Provide the (X, Y) coordinate of the cell's center where the given text is located.  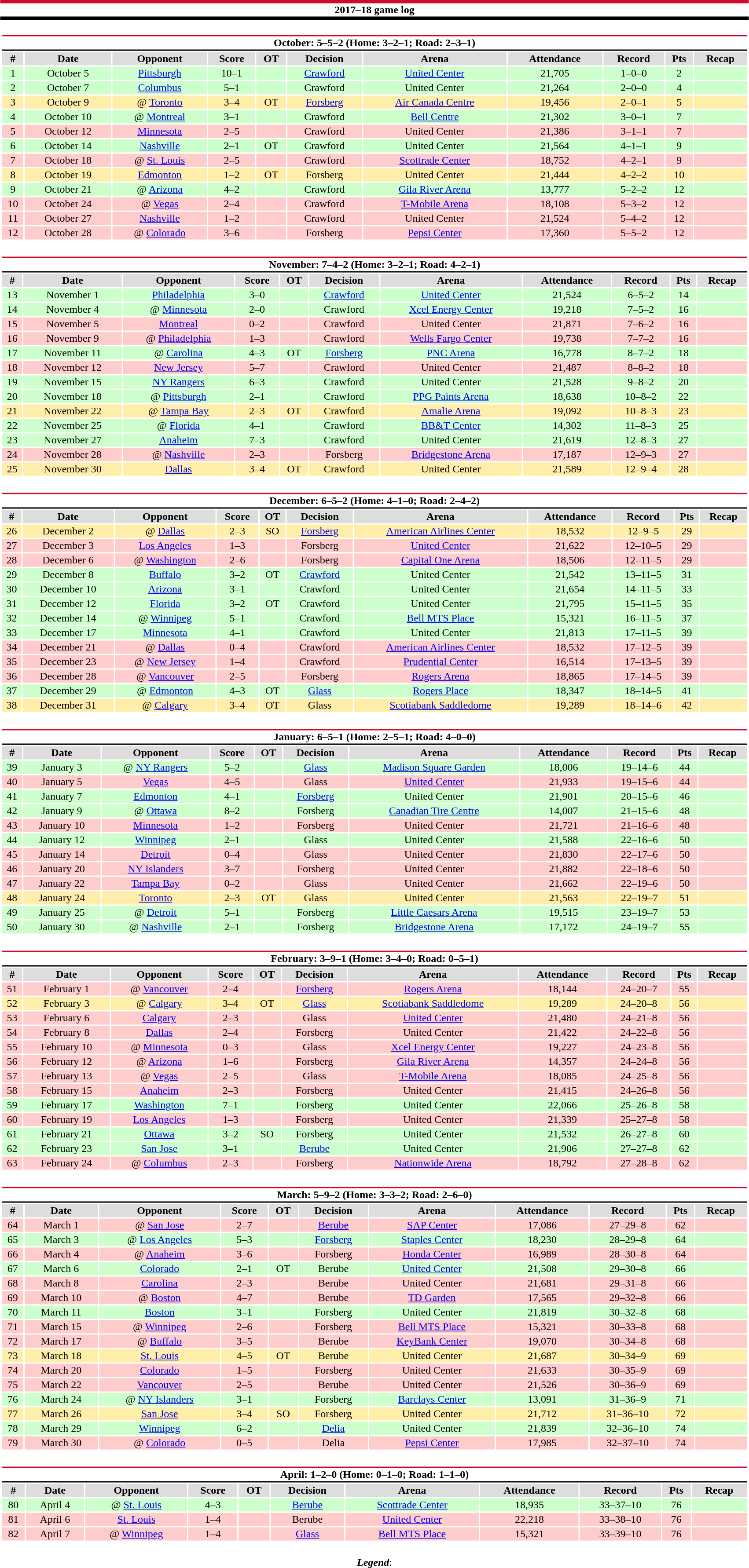
21,871 (567, 324)
December 29 (68, 691)
21–15–6 (639, 811)
25–26–8 (639, 1105)
21,882 (563, 869)
Carolina (159, 1283)
October 27 (68, 219)
21,588 (563, 840)
27–27–8 (639, 1148)
43 (12, 826)
21–16–6 (639, 826)
October 5 (68, 73)
24–24–8 (639, 1061)
19,092 (567, 411)
February 15 (67, 1090)
October 24 (68, 204)
February 6 (67, 1018)
January 14 (62, 855)
21,619 (567, 440)
New Jersey (179, 367)
Columbus (160, 88)
24–19–7 (639, 927)
52 (12, 1003)
21,487 (567, 367)
30–36–9 (628, 1385)
24–26–8 (639, 1090)
5–3–2 (634, 204)
February 21 (67, 1134)
1–5 (244, 1370)
19 (12, 382)
49 (12, 913)
78 (12, 1428)
4–2–1 (634, 161)
20–15–6 (639, 797)
31–36–9 (628, 1399)
0–5 (244, 1443)
@ Toronto (160, 102)
Calgary (159, 1018)
December 6 (68, 560)
November 5 (73, 324)
19,738 (567, 338)
21,532 (562, 1134)
21,906 (562, 1148)
19–14–6 (639, 768)
21,526 (542, 1385)
17,985 (542, 1443)
10–1 (231, 73)
9–8–2 (641, 382)
22,218 (529, 1520)
Madison Square Garden (434, 768)
PPG Paints Arena (451, 396)
December 14 (68, 618)
16,514 (570, 662)
15–11–5 (643, 604)
@ NY Islanders (159, 1399)
24 (12, 454)
@ Columbus (159, 1163)
Bell Centre (435, 117)
December 17 (68, 633)
November 18 (73, 396)
2–0 (257, 309)
5–5–2 (634, 233)
@ Los Angeles (159, 1240)
80 (13, 1505)
4–1–1 (634, 146)
36 (11, 676)
October 28 (68, 233)
24–20–7 (639, 989)
3–0 (257, 295)
2–0–0 (634, 88)
47 (12, 884)
3–1–1 (634, 132)
December 10 (68, 589)
Ottawa (159, 1134)
Prudential Center (440, 662)
33–39–10 (620, 1534)
21,819 (542, 1312)
57 (12, 1076)
SAP Center (432, 1225)
November 11 (73, 353)
March 22 (61, 1385)
December 3 (68, 546)
26 (11, 531)
21,705 (555, 73)
@ Anaheim (159, 1254)
Wells Fargo Center (451, 338)
21,795 (570, 604)
17,565 (542, 1298)
@ Detroit (155, 913)
61 (12, 1134)
45 (12, 855)
March 15 (61, 1327)
40 (12, 782)
3–0–1 (634, 117)
@ Washington (165, 560)
December 28 (68, 676)
7–5–2 (641, 309)
Little Caesars Arena (434, 913)
30–35–9 (628, 1370)
March 24 (61, 1399)
29–32–8 (628, 1298)
3–7 (232, 869)
75 (12, 1385)
October 9 (68, 102)
14,302 (567, 425)
27–29–8 (628, 1225)
21,564 (555, 146)
11–8–3 (641, 425)
12–11–5 (643, 560)
17,187 (567, 454)
@ Boston (159, 1298)
17 (12, 353)
@ Pittsburgh (179, 396)
12–8–3 (641, 440)
March 8 (61, 1283)
27–28–8 (639, 1163)
@ New Jersey (165, 662)
22–17–6 (639, 855)
18,144 (562, 989)
February 3 (67, 1003)
February 23 (67, 1148)
Amalie Arena (451, 411)
KeyBank Center (432, 1341)
January 20 (62, 869)
January 3 (62, 768)
21,839 (542, 1428)
79 (12, 1443)
Honda Center (432, 1254)
21,563 (563, 898)
6–2 (244, 1428)
21,422 (562, 1032)
25–27–8 (639, 1119)
March 6 (61, 1269)
Boston (159, 1312)
21 (12, 411)
21,687 (542, 1356)
PNC Arena (451, 353)
8–8–2 (641, 367)
7–1 (230, 1105)
March: 5–9–2 (Home: 3–3–2; Road: 2–6–0) (374, 1195)
30–34–8 (628, 1341)
24–23–8 (639, 1047)
October 18 (68, 161)
13,091 (542, 1399)
67 (12, 1269)
18,935 (529, 1505)
7–7–2 (641, 338)
November 12 (73, 367)
13 (12, 295)
2–0–1 (634, 102)
21,721 (563, 826)
82 (13, 1534)
Staples Center (432, 1240)
Montreal (179, 324)
March 30 (61, 1443)
@ San Jose (159, 1225)
@ Florida (179, 425)
January 30 (62, 927)
@ Philadelphia (179, 338)
April: 1–2–0 (Home: 0–1–0; Road: 1–1–0) (374, 1474)
March 10 (61, 1298)
5–7 (257, 367)
5–4–2 (634, 219)
21,681 (542, 1283)
March 1 (61, 1225)
February 17 (67, 1105)
73 (12, 1356)
1 (13, 73)
December 12 (68, 604)
6 (13, 146)
32 (11, 618)
32–36–10 (628, 1428)
Buffalo (165, 575)
17–11–5 (643, 633)
November 22 (73, 411)
@ Carolina (179, 353)
@ Buffalo (159, 1341)
31–36–10 (628, 1414)
January 5 (62, 782)
21,901 (563, 797)
February 1 (67, 989)
21,813 (570, 633)
12–9–3 (641, 454)
December 21 (68, 647)
December 8 (68, 575)
April 6 (55, 1520)
January 25 (62, 913)
4–7 (244, 1298)
March 18 (61, 1356)
Air Canada Centre (435, 102)
Rogers Place (440, 691)
17–12–5 (643, 647)
5–3 (244, 1240)
October 12 (68, 132)
0–3 (230, 1047)
Arizona (165, 589)
21,480 (562, 1018)
@ Montreal (160, 117)
April 7 (55, 1534)
5–2 (232, 768)
8 (13, 175)
14,007 (563, 811)
30–32–8 (628, 1312)
18,230 (542, 1240)
1–6 (230, 1061)
February 19 (67, 1119)
21,542 (570, 575)
16,778 (567, 353)
26–27–8 (639, 1134)
21,264 (555, 88)
19,227 (562, 1047)
21,662 (563, 884)
February 24 (67, 1163)
December 31 (68, 705)
38 (11, 705)
29–31–8 (628, 1283)
February 12 (67, 1061)
Capital One Arena (440, 560)
3–5 (244, 1341)
4–2–2 (634, 175)
January 9 (62, 811)
33–38–10 (620, 1520)
22–19–7 (639, 898)
12–10–5 (643, 546)
22–19–6 (639, 884)
22,066 (562, 1105)
17,172 (563, 927)
February 8 (67, 1032)
18,347 (570, 691)
28–29–8 (628, 1240)
October 21 (68, 190)
November: 7–4–2 (Home: 3–2–1; Road: 4–2–1) (374, 265)
19,070 (542, 1341)
@ Tampa Bay (179, 411)
32–37–10 (628, 1443)
December 2 (68, 531)
Vancouver (159, 1385)
March 20 (61, 1370)
February 13 (67, 1076)
January 12 (62, 840)
13–11–5 (643, 575)
18–14–6 (643, 705)
6–5–2 (641, 295)
13,777 (555, 190)
February: 3–9–1 (Home: 3–4–0; Road: 0–5–1) (374, 959)
March 11 (61, 1312)
@ Edmonton (165, 691)
24–20–8 (639, 1003)
18,085 (562, 1076)
18,792 (562, 1163)
NY Rangers (179, 382)
6–3 (257, 382)
18,506 (570, 560)
30 (11, 589)
29–30–8 (628, 1269)
21,508 (542, 1269)
19,218 (567, 309)
17,086 (542, 1225)
14–11–5 (643, 589)
18–14–5 (643, 691)
Nationwide Arena (433, 1163)
2–7 (244, 1225)
Tampa Bay (155, 884)
March 17 (61, 1341)
17,360 (555, 233)
21,386 (555, 132)
Pittsburgh (160, 73)
65 (12, 1240)
23–19–7 (639, 913)
2017–18 game log (374, 10)
21,444 (555, 175)
81 (13, 1520)
18,006 (563, 768)
21,712 (542, 1414)
21,302 (555, 117)
19,456 (555, 102)
October 10 (68, 117)
@ NY Rangers (155, 768)
34 (11, 647)
12–9–5 (643, 531)
10–8–3 (641, 411)
70 (12, 1312)
16,989 (542, 1254)
February 10 (67, 1047)
17–14–5 (643, 676)
@ Ottawa (155, 811)
22–16–6 (639, 840)
63 (12, 1163)
5–2–2 (634, 190)
19–15–6 (639, 782)
21,589 (567, 469)
January 24 (62, 898)
18,865 (570, 676)
Canadian Tire Centre (434, 811)
24–22–8 (639, 1032)
BB&T Center (451, 425)
24–25–8 (639, 1076)
59 (12, 1105)
November 28 (73, 454)
21,415 (562, 1090)
November 30 (73, 469)
10–8–2 (641, 396)
18,638 (567, 396)
12–9–4 (641, 469)
24–21–8 (639, 1018)
March 26 (61, 1414)
November 25 (73, 425)
8–2 (232, 811)
November 1 (73, 295)
22–18–6 (639, 869)
30–33–8 (628, 1327)
October 7 (68, 88)
28–30–8 (628, 1254)
14,357 (562, 1061)
11 (13, 219)
Toronto (155, 898)
21,528 (567, 382)
21,339 (562, 1119)
November 9 (73, 338)
30–34–9 (628, 1356)
3 (13, 102)
March 4 (61, 1254)
January 22 (62, 884)
7–6–2 (641, 324)
21,933 (563, 782)
January 10 (62, 826)
4–2 (231, 190)
21,830 (563, 855)
21,622 (570, 546)
TD Garden (432, 1298)
December: 6–5–2 (Home: 4–1–0; Road: 2–4–2) (374, 501)
November 4 (73, 309)
October 19 (68, 175)
Philadelphia (179, 295)
7–3 (257, 440)
Florida (165, 604)
Detroit (155, 855)
18,108 (555, 204)
December 23 (68, 662)
21,633 (542, 1370)
17–13–5 (643, 662)
Barclays Center (432, 1399)
16–11–5 (643, 618)
Washington (159, 1105)
October 14 (68, 146)
April 4 (55, 1505)
21,654 (570, 589)
October: 5–5–2 (Home: 3–2–1; Road: 2–3–1) (374, 43)
November 27 (73, 440)
January 7 (62, 797)
19,515 (563, 913)
54 (12, 1032)
1–0–0 (634, 73)
Vegas (155, 782)
15 (12, 324)
January: 6–5–1 (Home: 2–5–1; Road: 4–0–0) (374, 737)
March 3 (61, 1240)
November 15 (73, 382)
77 (12, 1414)
March 29 (61, 1428)
NY Islanders (155, 869)
18,752 (555, 161)
33–37–10 (620, 1505)
8–7–2 (641, 353)
